Extract the [X, Y] coordinate from the center of the cell holding the provided text.  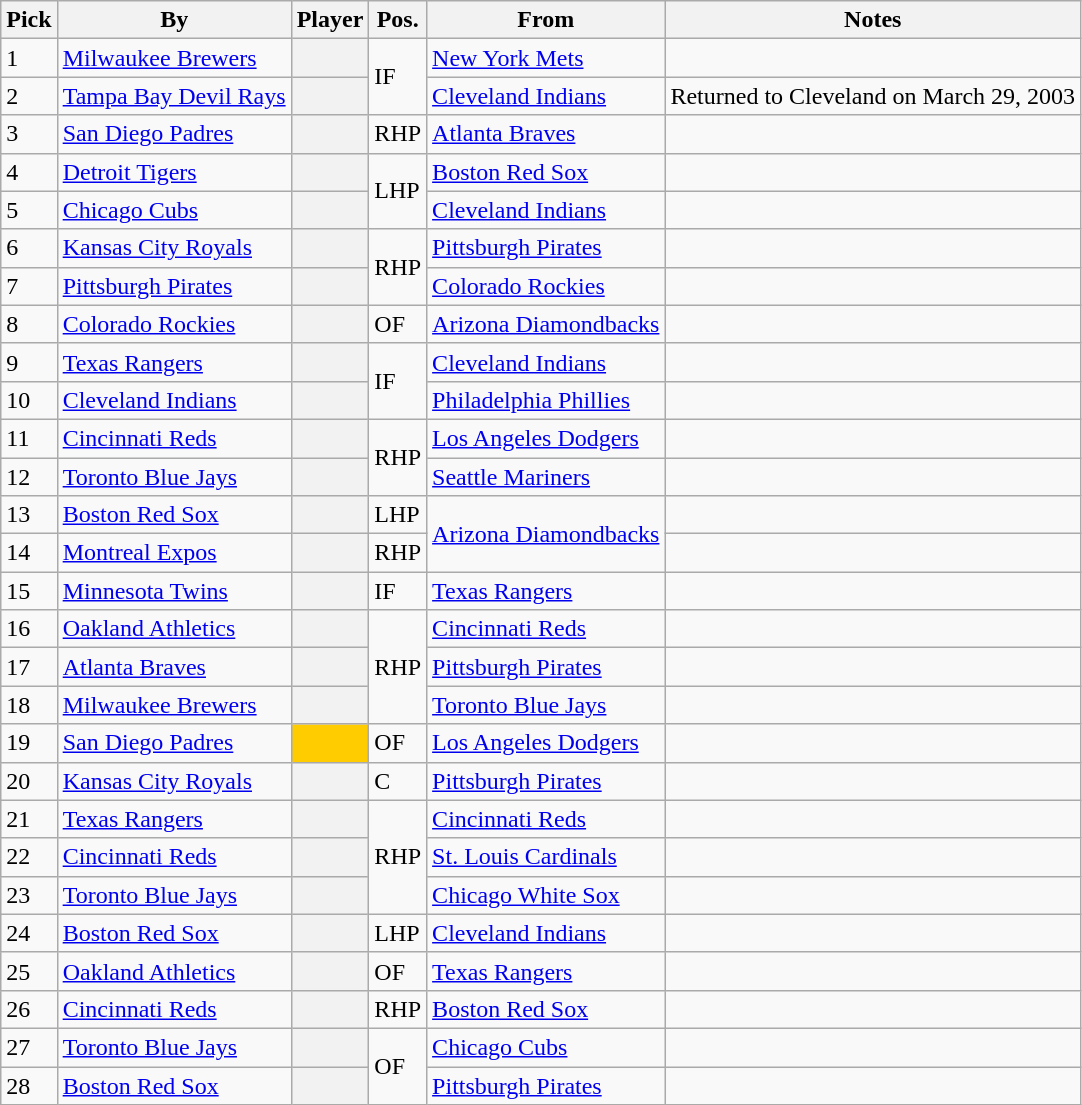
St. Louis Cardinals [546, 857]
Notes [873, 20]
Pick [29, 20]
7 [29, 286]
14 [29, 553]
Tampa Bay Devil Rays [174, 96]
17 [29, 667]
10 [29, 400]
23 [29, 895]
16 [29, 629]
Chicago White Sox [546, 895]
Detroit Tigers [174, 172]
2 [29, 96]
13 [29, 515]
From [546, 20]
15 [29, 591]
Player [330, 20]
18 [29, 705]
3 [29, 134]
22 [29, 857]
C [398, 781]
19 [29, 743]
Minnesota Twins [174, 591]
25 [29, 971]
4 [29, 172]
1 [29, 58]
New York Mets [546, 58]
Philadelphia Phillies [546, 400]
Pos. [398, 20]
24 [29, 933]
Seattle Mariners [546, 477]
27 [29, 1047]
26 [29, 1009]
By [174, 20]
5 [29, 210]
8 [29, 324]
6 [29, 248]
21 [29, 819]
12 [29, 477]
Returned to Cleveland on March 29, 2003 [873, 96]
11 [29, 438]
9 [29, 362]
20 [29, 781]
28 [29, 1085]
Montreal Expos [174, 553]
